Extract the [X, Y] coordinate from the center of the cell holding the provided text.  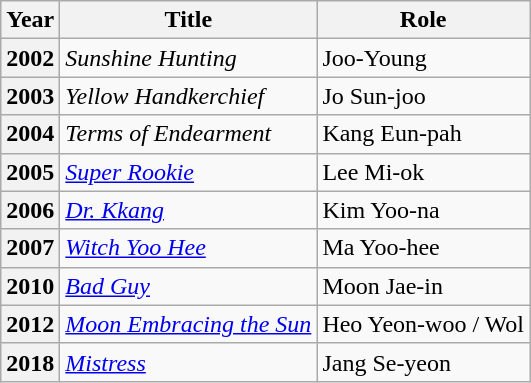
2004 [30, 134]
2010 [30, 286]
Terms of Endearment [188, 134]
Year [30, 20]
2005 [30, 172]
Kang Eun-pah [424, 134]
2002 [30, 58]
Super Rookie [188, 172]
Mistress [188, 362]
Dr. Kkang [188, 210]
2018 [30, 362]
Yellow Handkerchief [188, 96]
Bad Guy [188, 286]
Moon Embracing the Sun [188, 324]
Kim Yoo-na [424, 210]
Lee Mi-ok [424, 172]
Joo-Young [424, 58]
2003 [30, 96]
Sunshine Hunting [188, 58]
Role [424, 20]
Title [188, 20]
Ma Yoo-hee [424, 248]
2007 [30, 248]
Jo Sun-joo [424, 96]
Jang Se-yeon [424, 362]
Heo Yeon-woo / Wol [424, 324]
2006 [30, 210]
2012 [30, 324]
Moon Jae-in [424, 286]
Witch Yoo Hee [188, 248]
